Determine the [X, Y] coordinate at the center of the cell enclosing the given text.  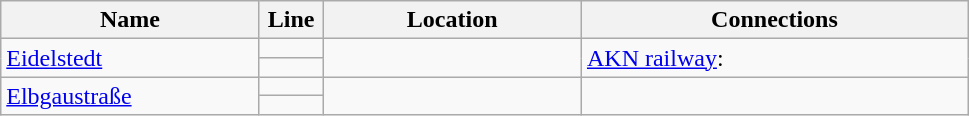
Elbgaustraße [130, 96]
Line [291, 20]
Location [452, 20]
Name [130, 20]
AKN railway: [774, 58]
Connections [774, 20]
Eidelstedt [130, 58]
